Scan for the cell matching the given text and deliver its (X, Y) coordinate at center. 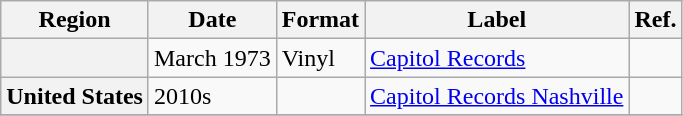
Capitol Records Nashville (497, 96)
2010s (212, 96)
United States (75, 96)
Label (497, 20)
Vinyl (320, 58)
Region (75, 20)
Ref. (656, 20)
March 1973 (212, 58)
Capitol Records (497, 58)
Format (320, 20)
Date (212, 20)
